Determine the (X, Y) coordinate at the center of the cell enclosing the given text.  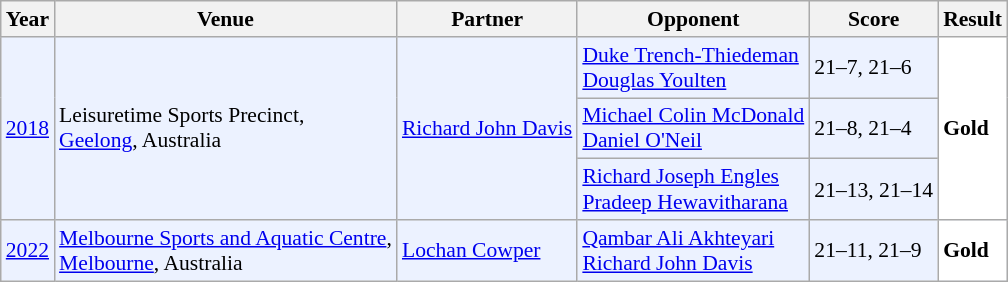
21–11, 21–9 (874, 250)
Score (874, 19)
Qambar Ali Akhteyari Richard John Davis (693, 250)
21–13, 21–14 (874, 190)
Melbourne Sports and Aquatic Centre,Melbourne, Australia (226, 250)
Opponent (693, 19)
21–7, 21–6 (874, 68)
Leisuretime Sports Precinct,Geelong, Australia (226, 128)
Richard Joseph Engles Pradeep Hewavitharana (693, 190)
Lochan Cowper (487, 250)
Result (972, 19)
2018 (28, 128)
21–8, 21–4 (874, 128)
Year (28, 19)
Richard John Davis (487, 128)
Venue (226, 19)
2022 (28, 250)
Duke Trench-Thiedeman Douglas Youlten (693, 68)
Partner (487, 19)
Michael Colin McDonald Daniel O'Neil (693, 128)
